From the cell containing the given text, extract its center point as (x, y) coordinate. 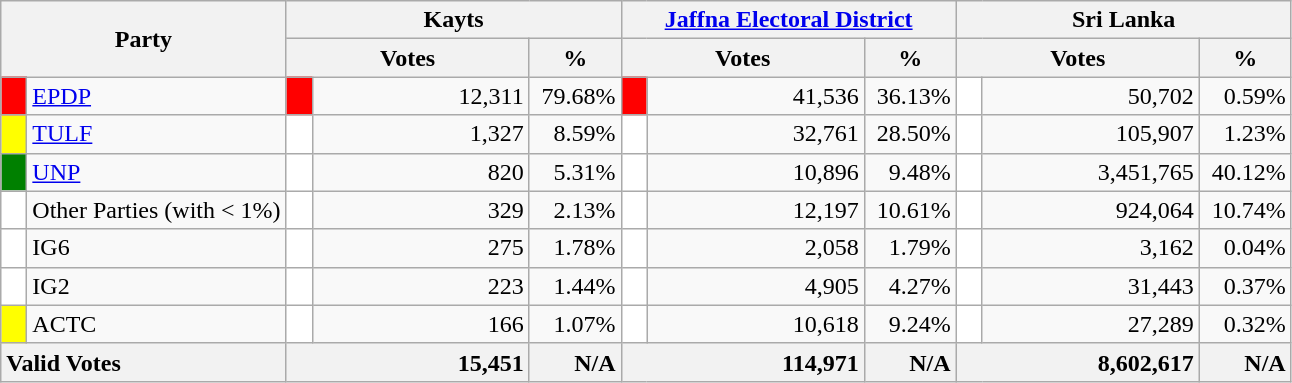
Other Parties (with < 1%) (156, 210)
Kayts (454, 20)
12,197 (756, 210)
105,907 (1090, 134)
1.78% (575, 248)
4,905 (756, 286)
1.23% (1245, 134)
5.31% (575, 172)
8.59% (575, 134)
9.24% (910, 324)
3,451,765 (1090, 172)
Sri Lanka (1124, 20)
820 (420, 172)
3,162 (1090, 248)
10,896 (756, 172)
166 (420, 324)
1.79% (910, 248)
Jaffna Electoral District (788, 20)
Party (144, 39)
223 (420, 286)
1.07% (575, 324)
10,618 (756, 324)
12,311 (420, 96)
UNP (156, 172)
0.59% (1245, 96)
TULF (156, 134)
2.13% (575, 210)
114,971 (742, 362)
0.32% (1245, 324)
0.37% (1245, 286)
10.61% (910, 210)
0.04% (1245, 248)
2,058 (756, 248)
4.27% (910, 286)
28.50% (910, 134)
50,702 (1090, 96)
EPDP (156, 96)
Valid Votes (144, 362)
41,536 (756, 96)
10.74% (1245, 210)
79.68% (575, 96)
36.13% (910, 96)
32,761 (756, 134)
8,602,617 (1078, 362)
275 (420, 248)
1.44% (575, 286)
27,289 (1090, 324)
329 (420, 210)
1,327 (420, 134)
ACTC (156, 324)
9.48% (910, 172)
IG6 (156, 248)
31,443 (1090, 286)
924,064 (1090, 210)
IG2 (156, 286)
40.12% (1245, 172)
15,451 (408, 362)
